Detect which cell encompasses the target text, then output its (x, y) center coordinate. 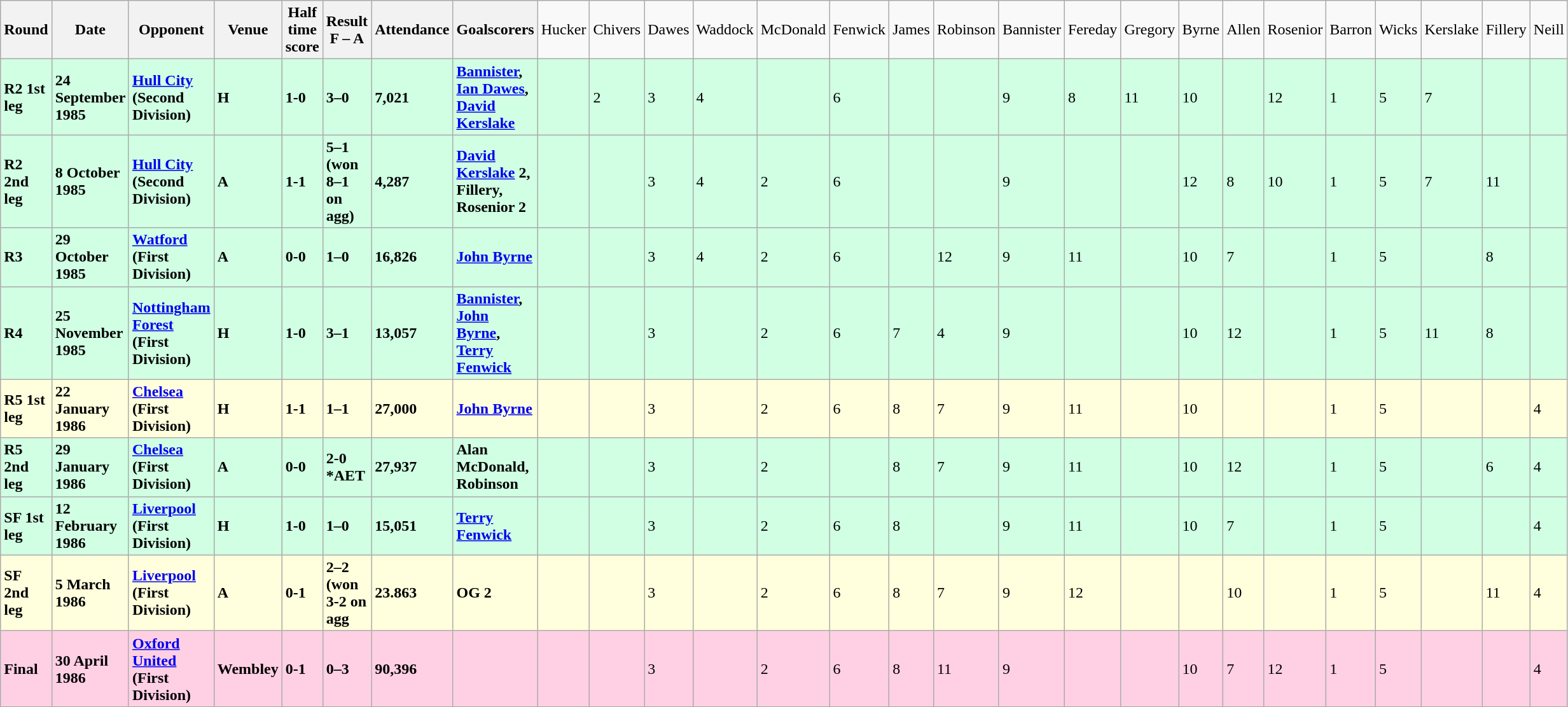
3–1 (347, 333)
29 January 1986 (90, 467)
Robinson (966, 30)
R2 2nd leg (26, 181)
McDonald (793, 30)
Bannister (1032, 30)
Oxford United (First Division) (171, 668)
Half time score (302, 30)
R2 1st leg (26, 97)
Neill (1548, 30)
90,396 (412, 668)
2–2 (won 3-2 on agg (347, 593)
0–3 (347, 668)
Venue (248, 30)
Byrne (1201, 30)
R5 1st leg (26, 409)
7,021 (412, 97)
2-0 *AET (347, 467)
1–1 (347, 409)
Kerslake (1452, 30)
Bannister, John Byrne, Terry Fenwick (495, 333)
Chivers (617, 30)
27,000 (412, 409)
Alan McDonald, Robinson (495, 467)
29 October 1985 (90, 257)
ResultF – A (347, 30)
Nottingham Forest (First Division) (171, 333)
Fillery (1506, 30)
R5 2nd leg (26, 467)
8 October 1985 (90, 181)
3–0 (347, 97)
Allen (1244, 30)
OG 2 (495, 593)
23.863 (412, 593)
Final (26, 668)
Wembley (248, 668)
Fereday (1092, 30)
Gregory (1150, 30)
5–1 (won 8–1 on agg) (347, 181)
Hucker (564, 30)
15,051 (412, 526)
SF 2nd leg (26, 593)
Rosenior (1295, 30)
30 April 1986 (90, 668)
Goalscorers (495, 30)
13,057 (412, 333)
Date (90, 30)
Dawes (669, 30)
16,826 (412, 257)
Wicks (1398, 30)
Waddock (725, 30)
4,287 (412, 181)
Round (26, 30)
Fenwick (859, 30)
27,937 (412, 467)
Watford (First Division) (171, 257)
Opponent (171, 30)
25 November 1985 (90, 333)
5 March 1986 (90, 593)
R3 (26, 257)
David Kerslake 2, Fillery, Rosenior 2 (495, 181)
Attendance (412, 30)
SF 1st leg (26, 526)
Barron (1351, 30)
22 January 1986 (90, 409)
12 February 1986 (90, 526)
Bannister, Ian Dawes, David Kerslake (495, 97)
Terry Fenwick (495, 526)
24 September 1985 (90, 97)
James (912, 30)
R4 (26, 333)
